Return the [X, Y] coordinate for the center point of the cell that contains the specified text.  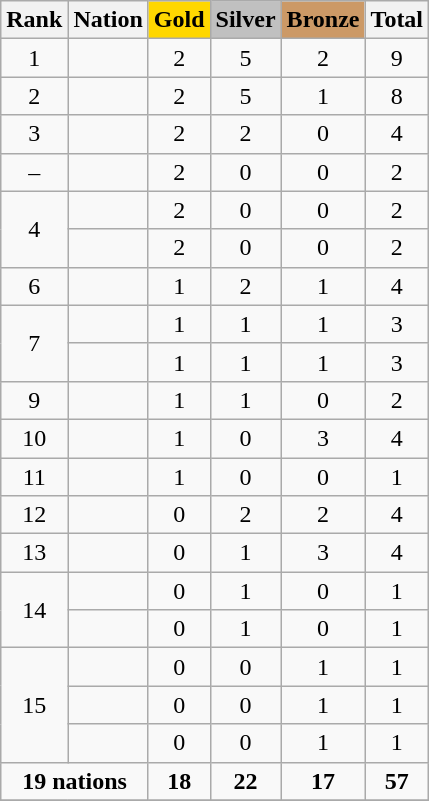
Rank [34, 20]
Bronze [323, 20]
15 [34, 705]
22 [246, 781]
17 [323, 781]
14 [34, 610]
– [34, 172]
Total [397, 20]
Nation [108, 20]
13 [34, 553]
6 [34, 286]
Silver [246, 20]
10 [34, 438]
11 [34, 477]
Gold [179, 20]
7 [34, 343]
12 [34, 515]
57 [397, 781]
8 [397, 96]
18 [179, 781]
19 nations [75, 781]
